Scan for the cell matching the given text and deliver its [x, y] coordinate at center. 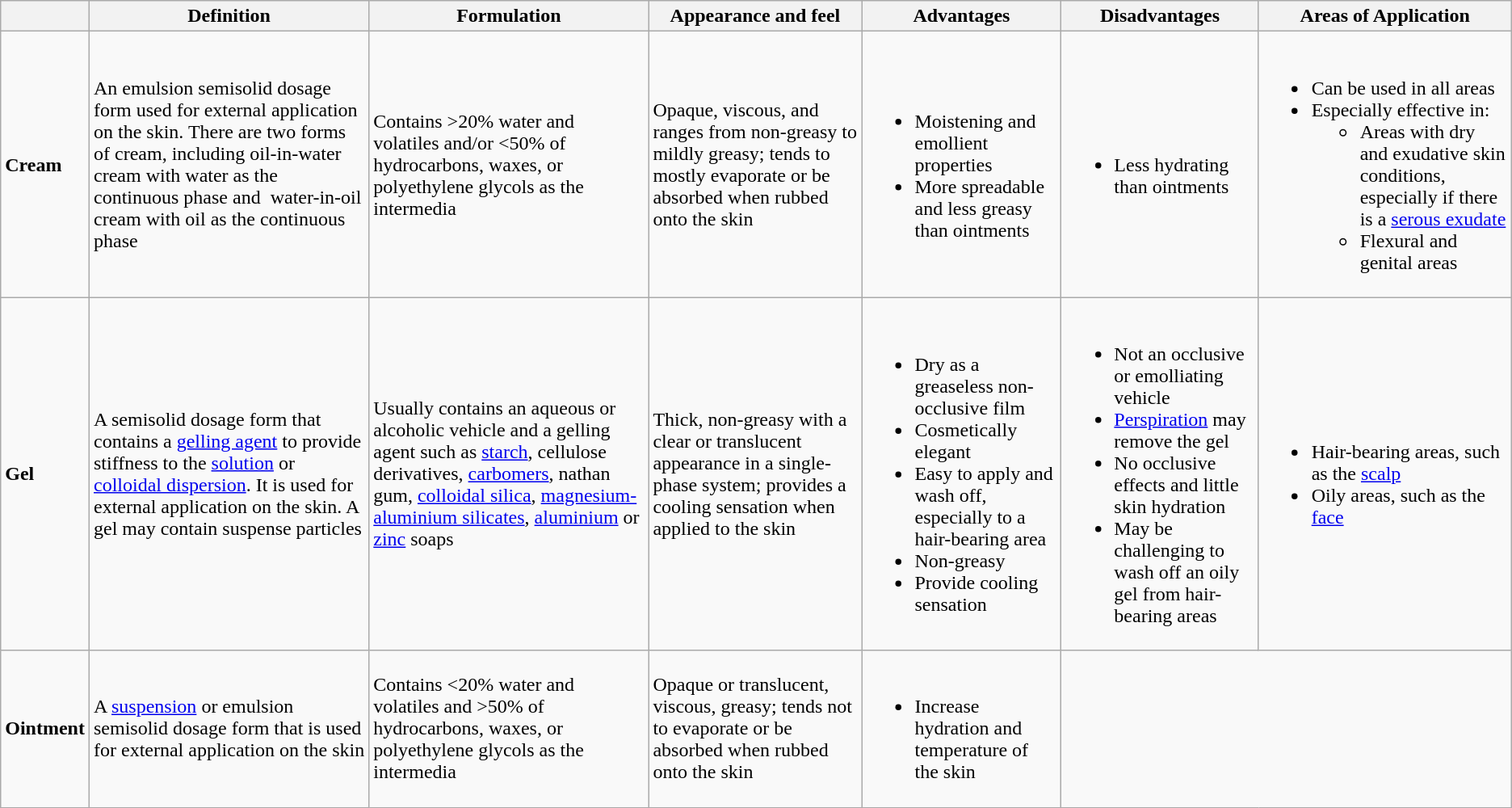
Moistening and emollient propertiesMore spreadable and less greasy than ointments [961, 165]
Opaque or translucent, viscous, greasy; tends not to evaporate or be absorbed when rubbed onto the skin [755, 729]
Appearance and feel [755, 16]
Gel [45, 473]
A suspension or emulsion semisolid dosage form that is used for external application on the skin [229, 729]
Formulation [509, 16]
Advantages [961, 16]
Less hydrating than ointments [1160, 165]
Ointment [45, 729]
Opaque, viscous, and ranges from non-greasy to mildly greasy; tends to mostly evaporate or be absorbed when rubbed onto the skin [755, 165]
Thick, non-greasy with a clear or translucent appearance in a single-phase system; provides a cooling sensation when applied to the skin [755, 473]
Definition [229, 16]
Cream [45, 165]
Disadvantages [1160, 16]
Areas of Application [1384, 16]
Contains >20% water and volatiles and/or <50% of hydrocarbons, waxes, or polyethylene glycols as the intermedia [509, 165]
Increase hydration and temperature of the skin [961, 729]
Contains <20% water and volatiles and >50% of hydrocarbons, waxes, or polyethylene glycols as the intermedia [509, 729]
Hair-bearing areas, such as the scalpOily areas, such as the face [1384, 473]
